From the cell containing the given text, extract its center point as (x, y) coordinate. 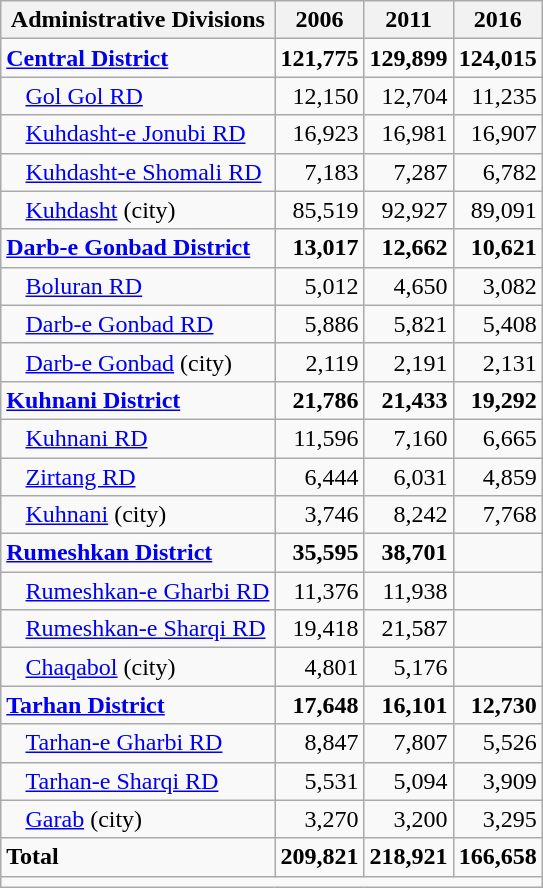
4,801 (320, 667)
8,242 (408, 515)
Tarhan-e Sharqi RD (138, 781)
129,899 (408, 58)
Rumeshkan-e Sharqi RD (138, 629)
Chaqabol (city) (138, 667)
Kuhnani (city) (138, 515)
3,200 (408, 819)
2016 (498, 20)
5,094 (408, 781)
6,665 (498, 438)
12,730 (498, 705)
85,519 (320, 210)
Kuhdasht-e Shomali RD (138, 172)
2011 (408, 20)
Tarhan-e Gharbi RD (138, 743)
8,847 (320, 743)
11,596 (320, 438)
5,176 (408, 667)
121,775 (320, 58)
16,981 (408, 134)
19,418 (320, 629)
92,927 (408, 210)
Total (138, 857)
6,031 (408, 477)
12,704 (408, 96)
16,101 (408, 705)
7,768 (498, 515)
38,701 (408, 553)
3,270 (320, 819)
5,526 (498, 743)
6,782 (498, 172)
3,295 (498, 819)
Boluran RD (138, 286)
10,621 (498, 248)
5,408 (498, 324)
17,648 (320, 705)
218,921 (408, 857)
Darb-e Gonbad RD (138, 324)
Rumeshkan District (138, 553)
Kuhdasht (city) (138, 210)
Central District (138, 58)
5,821 (408, 324)
12,662 (408, 248)
Tarhan District (138, 705)
5,012 (320, 286)
Gol Gol RD (138, 96)
7,183 (320, 172)
7,287 (408, 172)
35,595 (320, 553)
209,821 (320, 857)
5,886 (320, 324)
2,131 (498, 362)
16,923 (320, 134)
13,017 (320, 248)
2,191 (408, 362)
11,235 (498, 96)
12,150 (320, 96)
124,015 (498, 58)
Rumeshkan-e Gharbi RD (138, 591)
4,859 (498, 477)
21,587 (408, 629)
89,091 (498, 210)
7,807 (408, 743)
3,746 (320, 515)
Administrative Divisions (138, 20)
Kuhnani District (138, 400)
2,119 (320, 362)
7,160 (408, 438)
3,909 (498, 781)
4,650 (408, 286)
Zirtang RD (138, 477)
Kuhdasht-e Jonubi RD (138, 134)
Darb-e Gonbad (city) (138, 362)
Garab (city) (138, 819)
Darb-e Gonbad District (138, 248)
Kuhnani RD (138, 438)
21,433 (408, 400)
2006 (320, 20)
5,531 (320, 781)
16,907 (498, 134)
19,292 (498, 400)
166,658 (498, 857)
21,786 (320, 400)
6,444 (320, 477)
11,376 (320, 591)
11,938 (408, 591)
3,082 (498, 286)
